Extract the (X, Y) coordinate from the center of the cell holding the provided text.  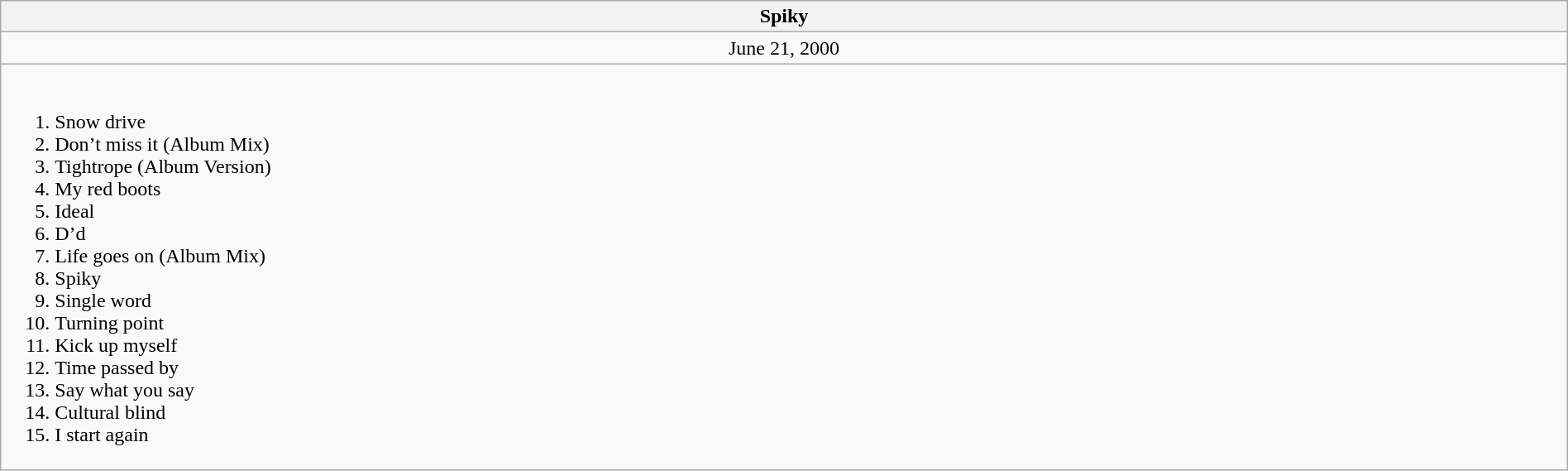
June 21, 2000 (784, 48)
Spiky (784, 17)
